From the cell containing the given text, extract its center point as [x, y] coordinate. 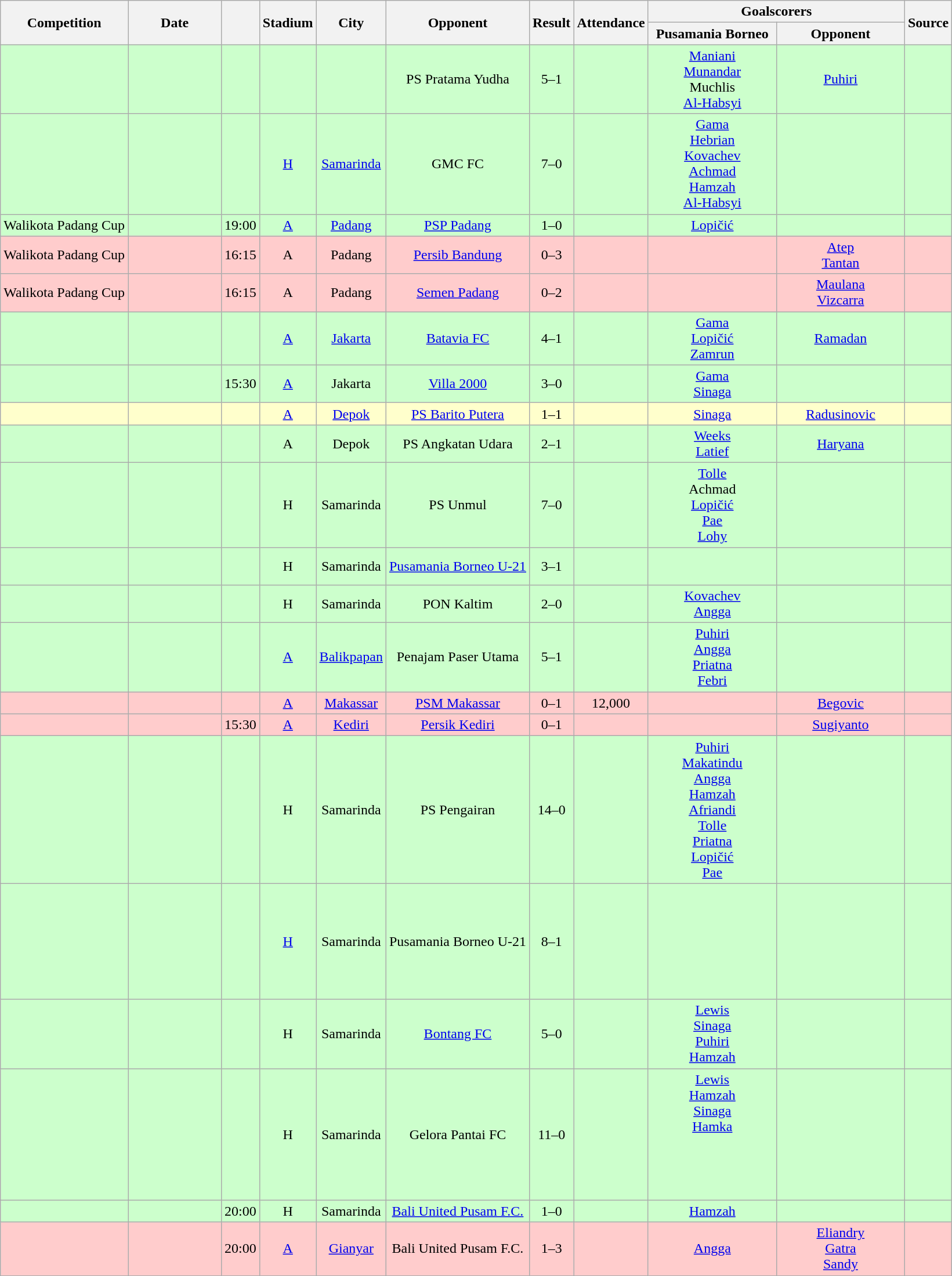
4–1 [551, 338]
Persib Bandung [457, 255]
Persik Kediri [457, 725]
Weeks Latief [712, 443]
14–0 [551, 810]
City [351, 23]
Maulana Vizcarra [840, 292]
5–0 [551, 1034]
PS Barito Putera [457, 414]
19:00 [241, 225]
Maniani Munandar Muchlis Al-Habsyi [712, 79]
Bontang FC [457, 1034]
3–0 [551, 384]
Eliandry Gatra Sandy [840, 1249]
8–1 [551, 941]
Gama Hebrian Kovachev Achmad Hamzah Al-Habsyi [712, 164]
Puhiri [840, 79]
Hamzah [712, 1211]
11–0 [551, 1134]
Kediri [351, 725]
PON Kaltim [457, 604]
Result [551, 23]
Batavia FC [457, 338]
GMC FC [457, 164]
PS Angkatan Udara [457, 443]
Atep Tantan [840, 255]
2–1 [551, 443]
Ramadan [840, 338]
Gama Sinaga [712, 384]
1–1 [551, 414]
Penajam Paser Utama [457, 658]
0–3 [551, 255]
Attendance [611, 23]
Lewis Hamzah Sinaga Hamka [712, 1134]
Stadium [288, 23]
Puhiri Angga Priatna Febri [712, 658]
Begovic [840, 703]
Balikpapan [351, 658]
Kovachev Angga [712, 604]
2–0 [551, 604]
Radusinovic [840, 414]
Gianyar [351, 1249]
1–3 [551, 1249]
Sinaga [712, 414]
Angga [712, 1249]
Source [928, 23]
Haryana [840, 443]
PS Pratama Yudha [457, 79]
Goalscorers [776, 12]
Competition [64, 23]
Pusamania Borneo [712, 34]
Villa 2000 [457, 384]
Makassar [351, 703]
Lewis Sinaga Puhiri Hamzah [712, 1034]
Lopičić [712, 225]
PSM Makassar [457, 703]
Gelora Pantai FC [457, 1134]
Tolle Achmad Lopičić Pae Lohy [712, 505]
Date [175, 23]
12,000 [611, 703]
3–1 [551, 566]
PS Pengairan [457, 810]
Sugiyanto [840, 725]
PS Unmul [457, 505]
PSP Padang [457, 225]
0–2 [551, 292]
Puhiri Makatindu Angga Hamzah Afriandi Tolle Priatna Lopičić Pae [712, 810]
Gama Lopičić Zamrun [712, 338]
Semen Padang [457, 292]
